Output the (X, Y) coordinate of the center of the cell containing the given text.  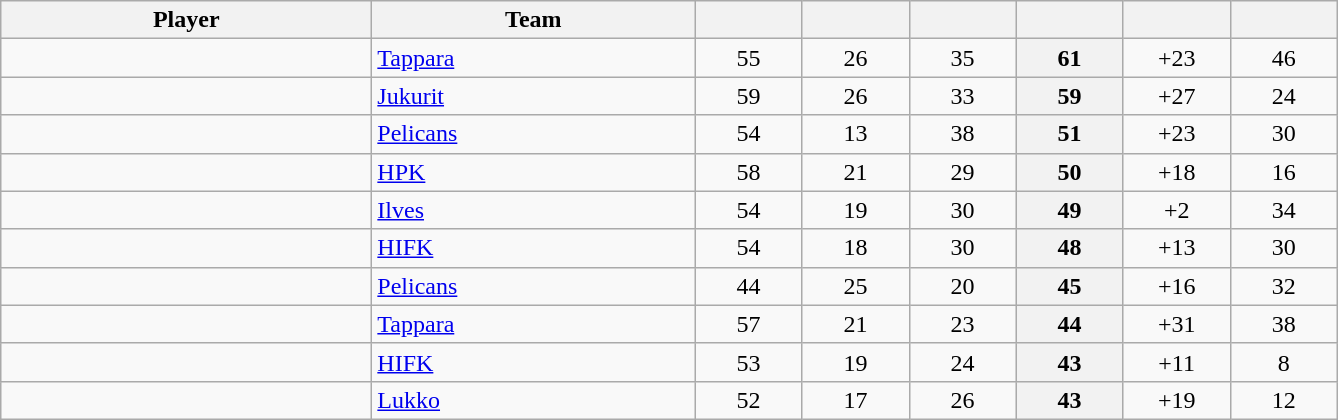
35 (962, 58)
61 (1070, 58)
57 (748, 324)
25 (856, 286)
Player (186, 20)
45 (1070, 286)
49 (1070, 210)
+19 (1176, 400)
46 (1284, 58)
20 (962, 286)
29 (962, 172)
23 (962, 324)
53 (748, 362)
HPK (534, 172)
18 (856, 248)
55 (748, 58)
58 (748, 172)
32 (1284, 286)
50 (1070, 172)
52 (748, 400)
+2 (1176, 210)
+18 (1176, 172)
17 (856, 400)
Ilves (534, 210)
+13 (1176, 248)
12 (1284, 400)
+11 (1176, 362)
13 (856, 134)
48 (1070, 248)
Team (534, 20)
+31 (1176, 324)
Jukurit (534, 96)
16 (1284, 172)
+16 (1176, 286)
Lukko (534, 400)
51 (1070, 134)
8 (1284, 362)
34 (1284, 210)
33 (962, 96)
+27 (1176, 96)
